Search for the cell housing the specified text and yield its (x, y) center coordinate. 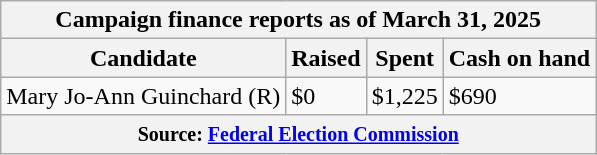
Mary Jo-Ann Guinchard (R) (144, 96)
$690 (519, 96)
Spent (404, 58)
Candidate (144, 58)
Campaign finance reports as of March 31, 2025 (298, 20)
$1,225 (404, 96)
Source: Federal Election Commission (298, 134)
$0 (326, 96)
Cash on hand (519, 58)
Raised (326, 58)
